Capture the cell that displays the provided text and extract its [x, y] central coordinate. 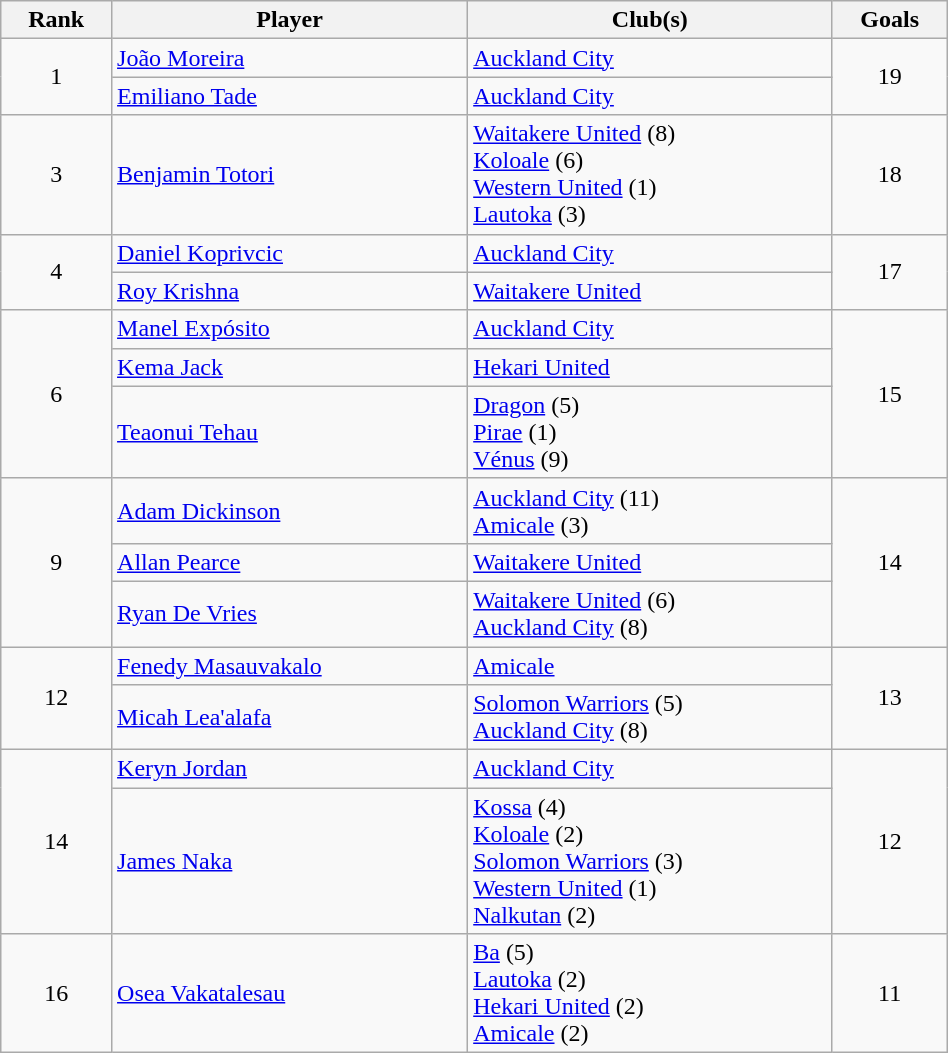
15 [890, 394]
Osea Vakatalesau [290, 994]
Adam Dickinson [290, 510]
Keryn Jordan [290, 769]
Fenedy Masauvakalo [290, 665]
Kema Jack [290, 367]
Allan Pearce [290, 562]
Ryan De Vries [290, 614]
Dragon (5) Pirae (1) Vénus (9) [650, 432]
Goals [890, 20]
Roy Krishna [290, 291]
19 [890, 77]
Micah Lea'alafa [290, 718]
Kossa (4) Koloale (2) Solomon Warriors (3) Western United (1) Nalkutan (2) [650, 861]
Ba (5) Lautoka (2) Hekari United (2) Amicale (2) [650, 994]
4 [56, 272]
Waitakere United (6) Auckland City (8) [650, 614]
Club(s) [650, 20]
9 [56, 562]
6 [56, 394]
13 [890, 698]
Solomon Warriors (5) Auckland City (8) [650, 718]
Manel Expósito [290, 329]
18 [890, 174]
16 [56, 994]
Amicale [650, 665]
James Naka [290, 861]
Auckland City (11) Amicale (3) [650, 510]
Player [290, 20]
11 [890, 994]
17 [890, 272]
Benjamin Totori [290, 174]
1 [56, 77]
João Moreira [290, 58]
Daniel Koprivcic [290, 253]
Teaonui Tehau [290, 432]
Rank [56, 20]
Emiliano Tade [290, 96]
Hekari United [650, 367]
3 [56, 174]
Waitakere United (8) Koloale (6) Western United (1) Lautoka (3) [650, 174]
